Search for the cell housing the specified text and yield its (X, Y) center coordinate. 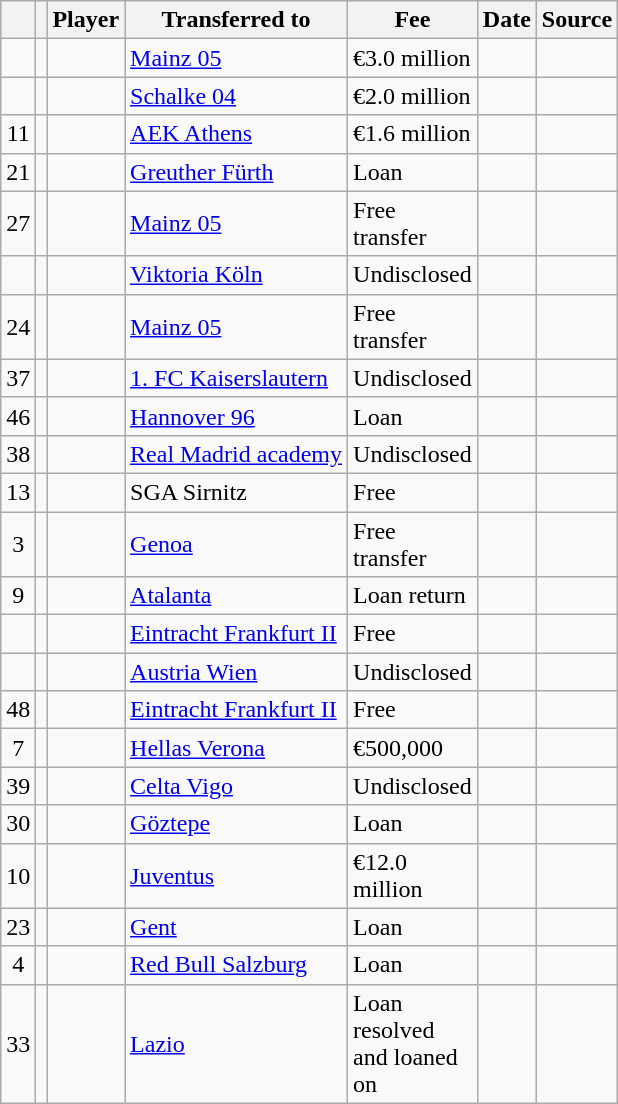
39 (18, 786)
Red Bull Salzburg (236, 965)
11 (18, 134)
13 (18, 492)
€500,000 (413, 748)
24 (18, 326)
€1.6 million (413, 134)
Loan resolved and loaned on (413, 1044)
Loan return (413, 596)
37 (18, 378)
46 (18, 416)
SGA Sirnitz (236, 492)
AEK Athens (236, 134)
21 (18, 172)
Player (86, 20)
Juventus (236, 876)
33 (18, 1044)
Viktoria Köln (236, 275)
€2.0 million (413, 96)
Austria Wien (236, 672)
Göztepe (236, 824)
10 (18, 876)
Schalke 04 (236, 96)
38 (18, 454)
48 (18, 710)
Celta Vigo (236, 786)
9 (18, 596)
Transferred to (236, 20)
Hannover 96 (236, 416)
23 (18, 927)
Genoa (236, 544)
Greuther Fürth (236, 172)
Hellas Verona (236, 748)
3 (18, 544)
Lazio (236, 1044)
Atalanta (236, 596)
1. FC Kaiserslautern (236, 378)
Date (506, 20)
27 (18, 224)
Source (576, 20)
€3.0 million (413, 58)
4 (18, 965)
30 (18, 824)
Fee (413, 20)
€12.0 million (413, 876)
Real Madrid academy (236, 454)
Gent (236, 927)
7 (18, 748)
